Pinpoint the cell where the given text exists, returning its [x, y] midpoint coordinate. 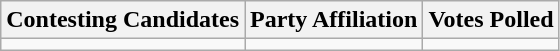
Votes Polled [491, 20]
Contesting Candidates [123, 20]
Party Affiliation [334, 20]
